Extract the (X, Y) coordinate from the center of the cell holding the provided text.  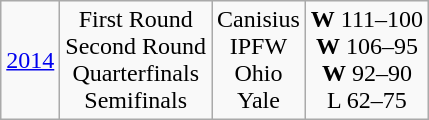
CanisiusIPFWOhioYale (259, 60)
2014 (30, 60)
W 111–100W 106–95W 92–90L 62–75 (366, 60)
First RoundSecond RoundQuarterfinalsSemifinals (136, 60)
